Pinpoint the cell where the given text exists, returning its [x, y] midpoint coordinate. 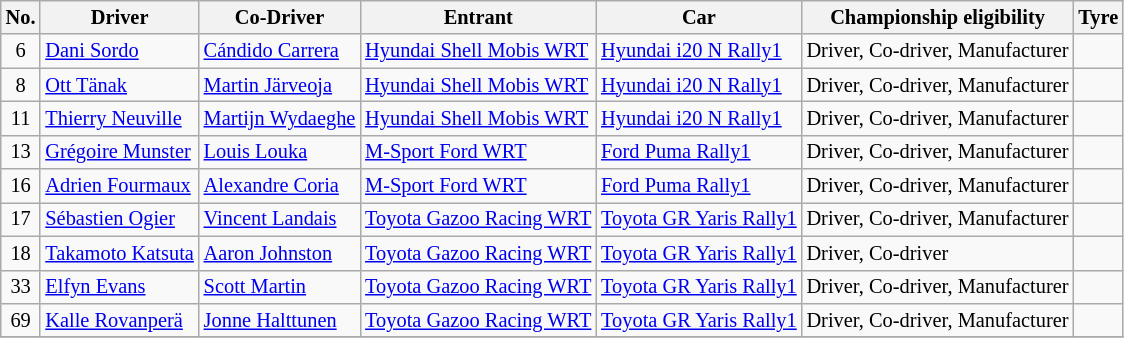
69 [21, 320]
Elfyn Evans [119, 287]
11 [21, 118]
Alexandre Coria [280, 186]
17 [21, 219]
No. [21, 17]
Driver, Co-driver [938, 253]
Takamoto Katsuta [119, 253]
Grégoire Munster [119, 152]
Dani Sordo [119, 51]
Tyre [1098, 17]
Vincent Landais [280, 219]
33 [21, 287]
Kalle Rovanperä [119, 320]
Scott Martin [280, 287]
Martijn Wydaeghe [280, 118]
Thierry Neuville [119, 118]
Adrien Fourmaux [119, 186]
13 [21, 152]
16 [21, 186]
Louis Louka [280, 152]
Car [698, 17]
6 [21, 51]
Jonne Halttunen [280, 320]
Martin Järveoja [280, 85]
Driver [119, 17]
Cándido Carrera [280, 51]
Sébastien Ogier [119, 219]
Championship eligibility [938, 17]
Ott Tänak [119, 85]
Co-Driver [280, 17]
Entrant [478, 17]
8 [21, 85]
Aaron Johnston [280, 253]
18 [21, 253]
